Pinpoint the cell where the given text exists, returning its [X, Y] midpoint coordinate. 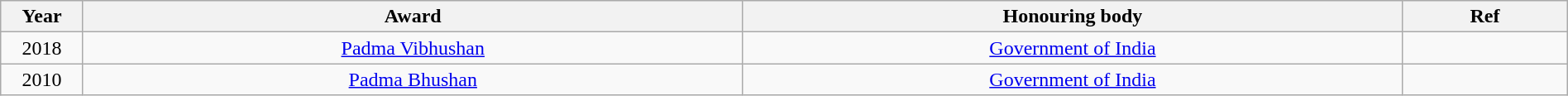
2018 [42, 48]
2010 [42, 79]
Padma Bhushan [413, 79]
Ref [1485, 17]
Year [42, 17]
Award [413, 17]
Honouring body [1073, 17]
Padma Vibhushan [413, 48]
